Output the [X, Y] coordinate of the center of the cell containing the given text.  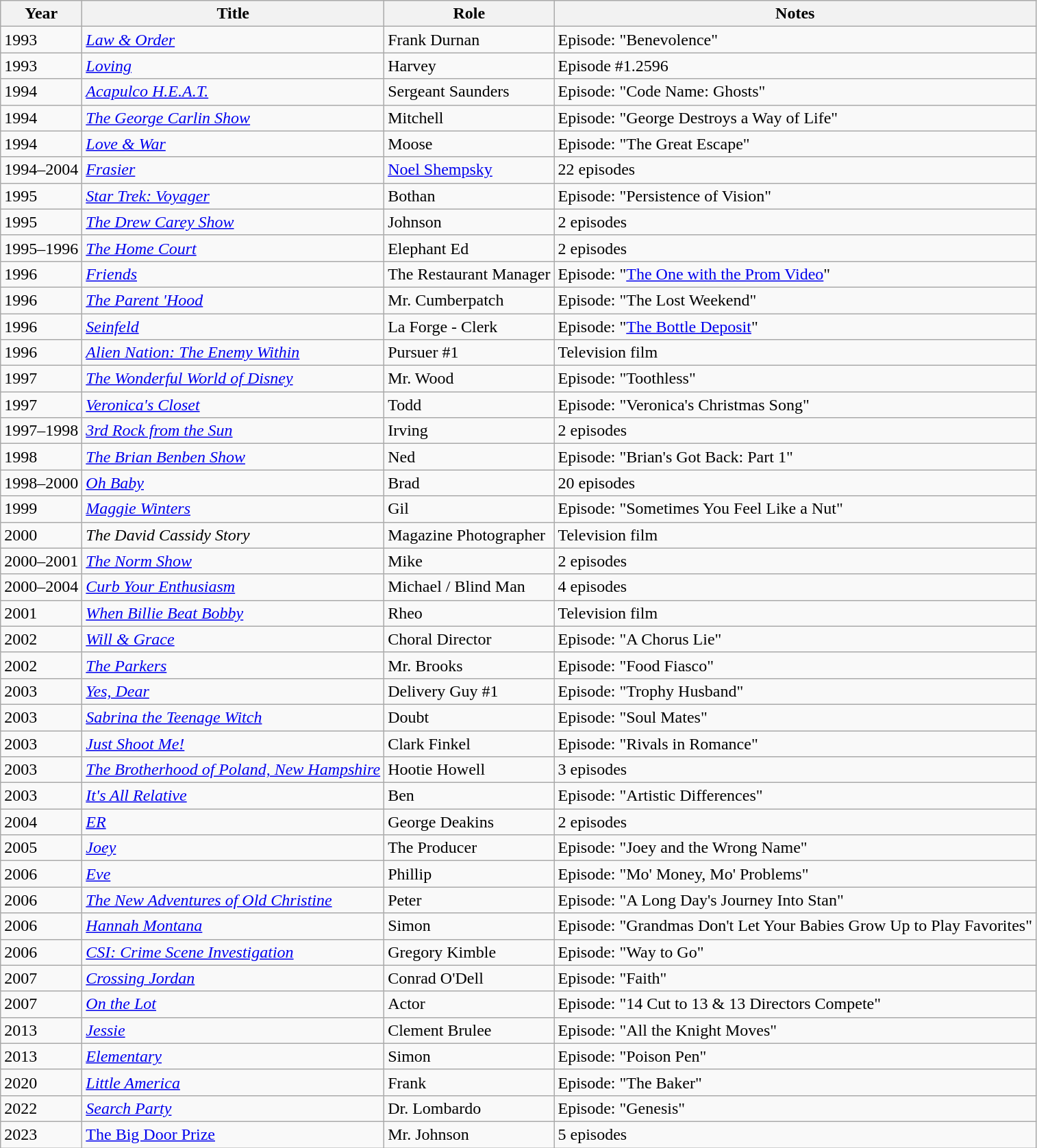
Episode: "Food Fiasco" [795, 665]
Episode: "The Bottle Deposit" [795, 327]
Episode: "Veronica's Christmas Song" [795, 405]
Alien Nation: The Enemy Within [233, 353]
Clark Finkel [469, 743]
2005 [41, 848]
Johnson [469, 222]
The Parent 'Hood [233, 300]
Episode: "The One with the Prom Video" [795, 274]
Episode #1.2596 [795, 66]
The Big Door Prize [233, 1134]
When Billie Beat Bobby [233, 613]
It's All Relative [233, 796]
Frank [469, 1082]
Irving [469, 431]
Episode: "A Long Day's Journey Into Stan" [795, 900]
Episode: "Artistic Differences" [795, 796]
2000–2004 [41, 587]
1998–2000 [41, 483]
Episode: "Trophy Husband" [795, 691]
Veronica's Closet [233, 405]
Search Party [233, 1108]
Ned [469, 457]
Peter [469, 900]
Episode: "The Baker" [795, 1082]
The New Adventures of Old Christine [233, 900]
Episode: "Persistence of Vision" [795, 196]
Episode: "The Great Escape" [795, 144]
The Drew Carey Show [233, 222]
Crossing Jordan [233, 978]
The Home Court [233, 248]
Mr. Brooks [469, 665]
Gil [469, 509]
The David Cassidy Story [233, 535]
Episode: "Rivals in Romance" [795, 743]
22 episodes [795, 170]
The Norm Show [233, 561]
Episode: "Grandmas Don't Let Your Babies Grow Up to Play Favorites" [795, 926]
Mr. Wood [469, 379]
Todd [469, 405]
The George Carlin Show [233, 118]
Episode: "A Chorus Lie" [795, 639]
Episode: "Mo' Money, Mo' Problems" [795, 874]
Episode: "All the Knight Moves" [795, 1030]
Phillip [469, 874]
Episode: "Poison Pen" [795, 1056]
Doubt [469, 717]
Noel Shempsky [469, 170]
1998 [41, 457]
Joey [233, 848]
Actor [469, 1004]
Magazine Photographer [469, 535]
Clement Brulee [469, 1030]
Love & War [233, 144]
Jessie [233, 1030]
Year [41, 14]
Law & Order [233, 40]
George Deakins [469, 822]
The Brotherhood of Poland, New Hampshire [233, 770]
Title [233, 14]
Episode: "Code Name: Ghosts" [795, 92]
Episode: "Way to Go" [795, 952]
Pursuer #1 [469, 353]
Episode: "Faith" [795, 978]
Dr. Lombardo [469, 1108]
1999 [41, 509]
Star Trek: Voyager [233, 196]
Elephant Ed [469, 248]
Mr. Cumberpatch [469, 300]
Mike [469, 561]
Harvey [469, 66]
Mitchell [469, 118]
2023 [41, 1134]
Friends [233, 274]
The Wonderful World of Disney [233, 379]
3rd Rock from the Sun [233, 431]
Conrad O'Dell [469, 978]
20 episodes [795, 483]
Episode: "Brian's Got Back: Part 1" [795, 457]
5 episodes [795, 1134]
Curb Your Enthusiasm [233, 587]
Elementary [233, 1056]
2000–2001 [41, 561]
Episode: "Sometimes You Feel Like a Nut" [795, 509]
Yes, Dear [233, 691]
Episode: "Joey and the Wrong Name" [795, 848]
Will & Grace [233, 639]
The Brian Benben Show [233, 457]
2000 [41, 535]
Notes [795, 14]
The Parkers [233, 665]
1997–1998 [41, 431]
Seinfeld [233, 327]
Bothan [469, 196]
Frank Durnan [469, 40]
Eve [233, 874]
Frasier [233, 170]
CSI: Crime Scene Investigation [233, 952]
2022 [41, 1108]
Hannah Montana [233, 926]
Maggie Winters [233, 509]
Just Shoot Me! [233, 743]
2004 [41, 822]
Little America [233, 1082]
Moose [469, 144]
Episode: "Toothless" [795, 379]
Mr. Johnson [469, 1134]
The Restaurant Manager [469, 274]
3 episodes [795, 770]
Role [469, 14]
Delivery Guy #1 [469, 691]
On the Lot [233, 1004]
Sabrina the Teenage Witch [233, 717]
Episode: "The Lost Weekend" [795, 300]
Sergeant Saunders [469, 92]
Michael / Blind Man [469, 587]
Episode: "Benevolence" [795, 40]
Episode: "14 Cut to 13 & 13 Directors Compete" [795, 1004]
Acapulco H.E.A.T. [233, 92]
ER [233, 822]
4 episodes [795, 587]
La Forge - Clerk [469, 327]
Brad [469, 483]
1994–2004 [41, 170]
Episode: "George Destroys a Way of Life" [795, 118]
Hootie Howell [469, 770]
Choral Director [469, 639]
Ben [469, 796]
The Producer [469, 848]
Rheo [469, 613]
Loving [233, 66]
2001 [41, 613]
Gregory Kimble [469, 952]
Episode: "Genesis" [795, 1108]
Oh Baby [233, 483]
1995–1996 [41, 248]
Episode: "Soul Mates" [795, 717]
2020 [41, 1082]
